Identify which cell holds the provided text, then report its [x, y] central coordinate. 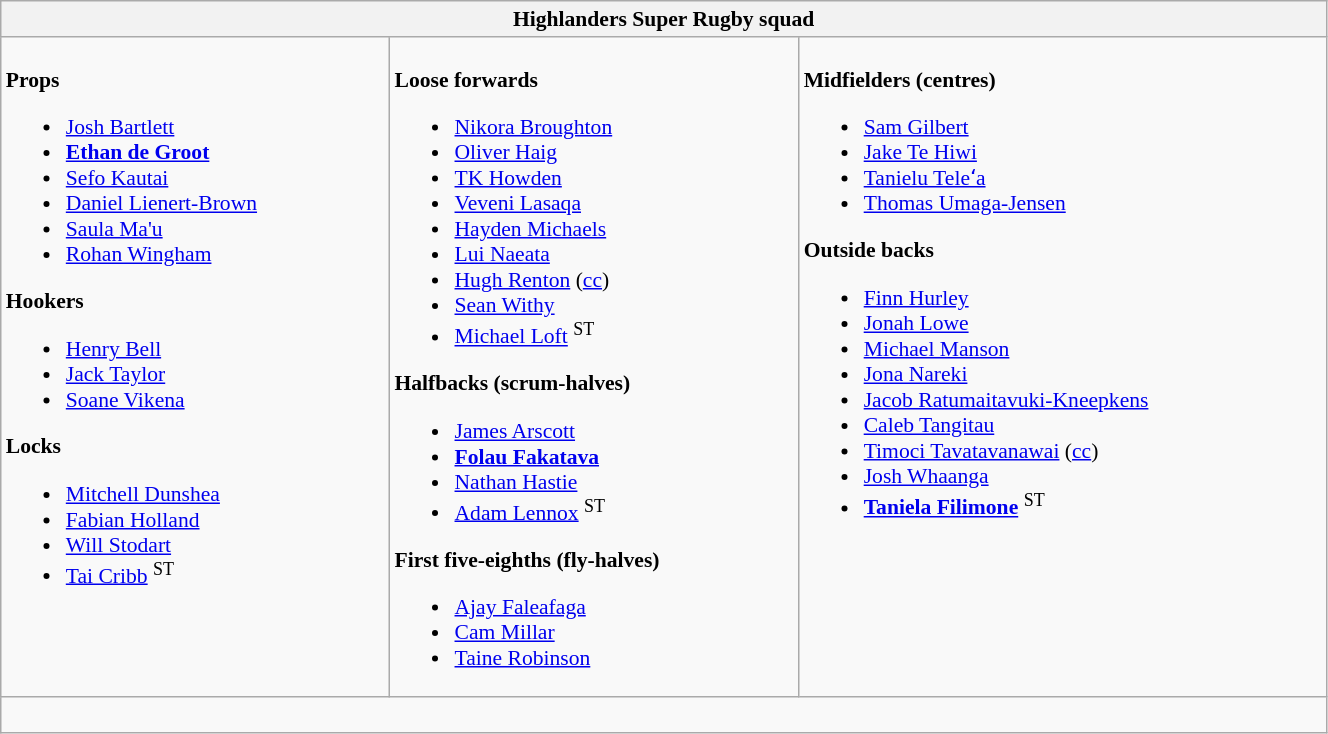
Highlanders Super Rugby squad [664, 19]
